Scan for the cell matching the given text and deliver its [X, Y] coordinate at center. 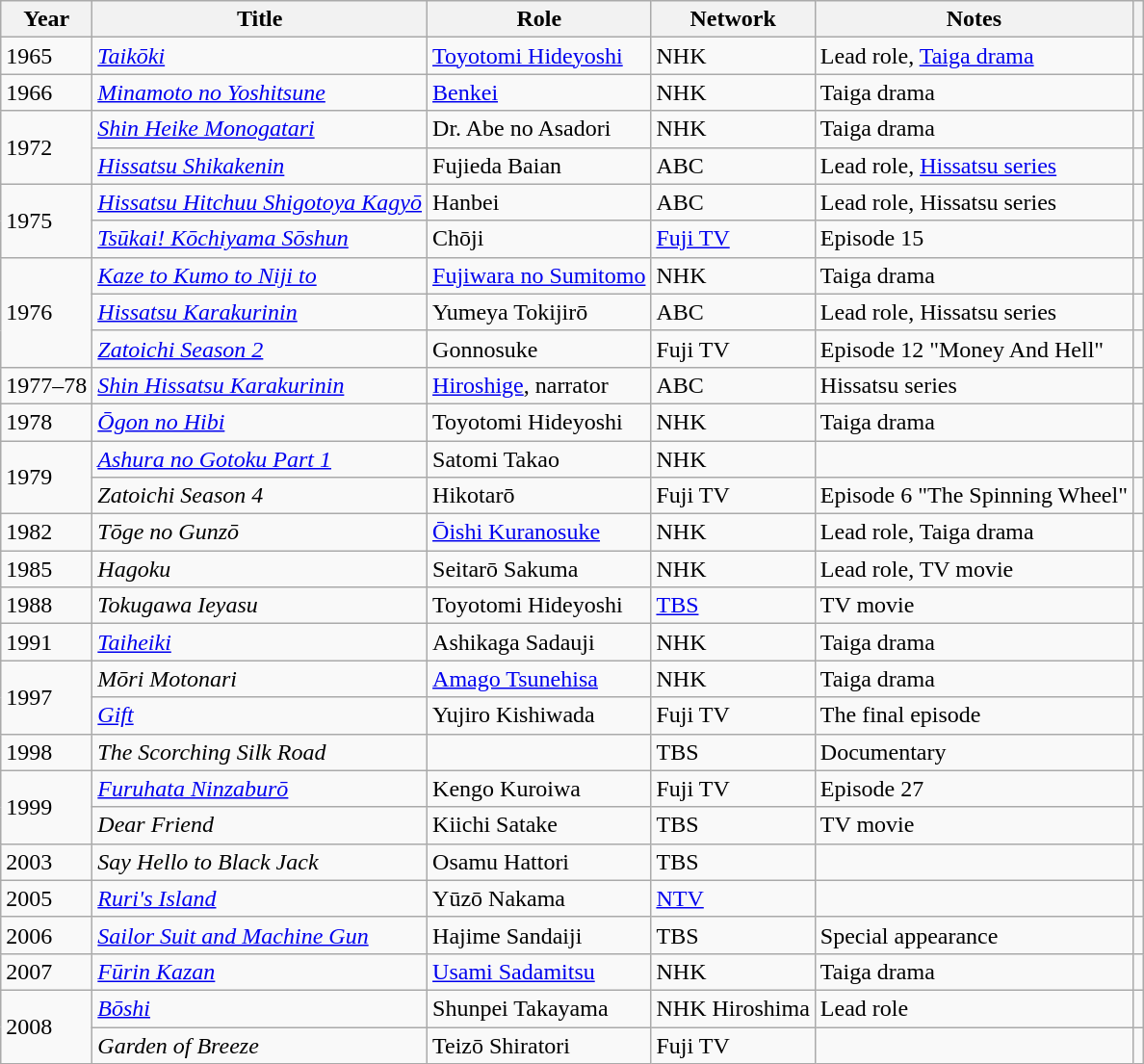
Episode 6 "The Spinning Wheel" [974, 496]
1991 [46, 642]
Gonnosuke [539, 349]
Shunpei Takayama [539, 1008]
1965 [46, 56]
Kiichi Satake [539, 825]
Hissatsu Hitchuu Shigotoya Kagyō [260, 202]
Year [46, 19]
1975 [46, 221]
Taikōki [260, 56]
Hissatsu Shikakenin [260, 166]
Role [539, 19]
Gift [260, 715]
Episode 27 [974, 789]
Bōshi [260, 1008]
2006 [46, 935]
Ruri's Island [260, 898]
1997 [46, 697]
Teizō Shiratori [539, 1045]
Amago Tsunehisa [539, 679]
2005 [46, 898]
Mōri Motonari [260, 679]
Kaze to Kumo to Niji to [260, 275]
Hissatsu Karakurinin [260, 312]
Hikotarō [539, 496]
Yujiro Kishiwada [539, 715]
1999 [46, 807]
Lead role, TV movie [974, 569]
Hajime Sandaiji [539, 935]
Say Hello to Black Jack [260, 862]
Ōishi Kuranosuke [539, 532]
1982 [46, 532]
Dear Friend [260, 825]
1998 [46, 752]
1977–78 [46, 385]
Benkei [539, 92]
Tōge no Gunzō [260, 532]
Episode 15 [974, 239]
Hissatsu series [974, 385]
Tsūkai! Kōchiyama Sōshun [260, 239]
1985 [46, 569]
Shin Heike Monogatari [260, 129]
Lead role [974, 1008]
Usami Sadamitsu [539, 972]
Osamu Hattori [539, 862]
Fujiwara no Sumitomo [539, 275]
1972 [46, 147]
NTV [733, 898]
Furuhata Ninzaburō [260, 789]
Episode 12 "Money And Hell" [974, 349]
Dr. Abe no Asadori [539, 129]
Sailor Suit and Machine Gun [260, 935]
NHK Hiroshima [733, 1008]
1976 [46, 312]
Zatoichi Season 2 [260, 349]
Seitarō Sakuma [539, 569]
1966 [46, 92]
The final episode [974, 715]
Minamoto no Yoshitsune [260, 92]
Ashura no Gotoku Part 1 [260, 459]
Hagoku [260, 569]
Zatoichi Season 4 [260, 496]
Hiroshige, narrator [539, 385]
2008 [46, 1026]
Satomi Takao [539, 459]
Kengo Kuroiwa [539, 789]
1979 [46, 478]
1988 [46, 606]
Special appearance [974, 935]
Ashikaga Sadauji [539, 642]
2007 [46, 972]
Yumeya Tokijirō [539, 312]
1978 [46, 422]
Notes [974, 19]
Tokugawa Ieyasu [260, 606]
Chōji [539, 239]
Network [733, 19]
The Scorching Silk Road [260, 752]
Shin Hissatsu Karakurinin [260, 385]
2003 [46, 862]
Garden of Breeze [260, 1045]
Title [260, 19]
Fūrin Kazan [260, 972]
Fujieda Baian [539, 166]
Taiheiki [260, 642]
Hanbei [539, 202]
Ōgon no Hibi [260, 422]
Documentary [974, 752]
Yūzō Nakama [539, 898]
